For the text-containing cell, return its midpoint in (x, y) coordinate format. 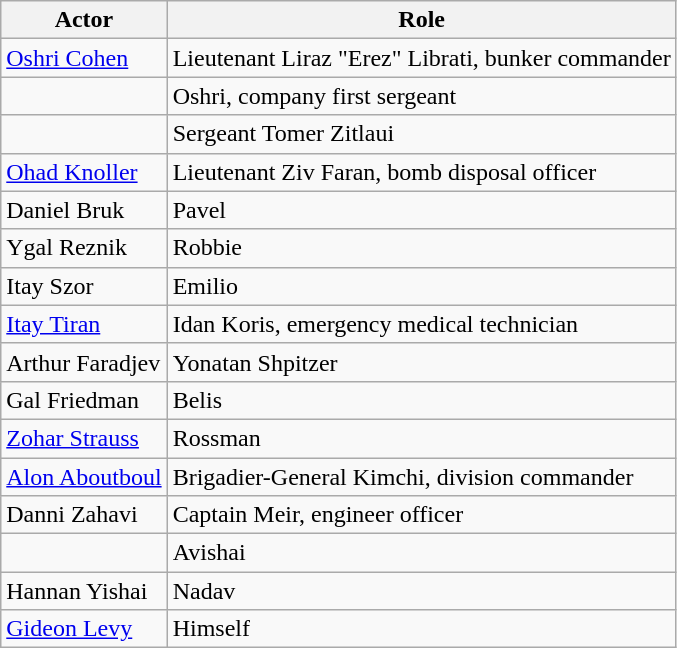
Captain Meir, engineer officer (422, 515)
Oshri, company first sergeant (422, 96)
Nadav (422, 591)
Arthur Faradjev (84, 362)
Gideon Levy (84, 629)
Alon Aboutboul (84, 477)
Idan Koris, emergency medical technician (422, 324)
Belis (422, 400)
Sergeant Tomer Zitlaui (422, 134)
Role (422, 20)
Ygal Reznik (84, 248)
Pavel (422, 210)
Emilio (422, 286)
Brigadier-General Kimchi, division commander (422, 477)
Danni Zahavi (84, 515)
Yonatan Shpitzer (422, 362)
Himself (422, 629)
Itay Szor (84, 286)
Hannan Yishai (84, 591)
Avishai (422, 553)
Zohar Strauss (84, 438)
Daniel Bruk (84, 210)
Itay Tiran (84, 324)
Ohad Knoller (84, 172)
Oshri Cohen (84, 58)
Robbie (422, 248)
Actor (84, 20)
Gal Friedman (84, 400)
Rossman (422, 438)
Lieutenant Liraz "Erez" Librati, bunker commander (422, 58)
Lieutenant Ziv Faran, bomb disposal officer (422, 172)
